Provide the [x, y] coordinate of the cell's center where the given text is located.  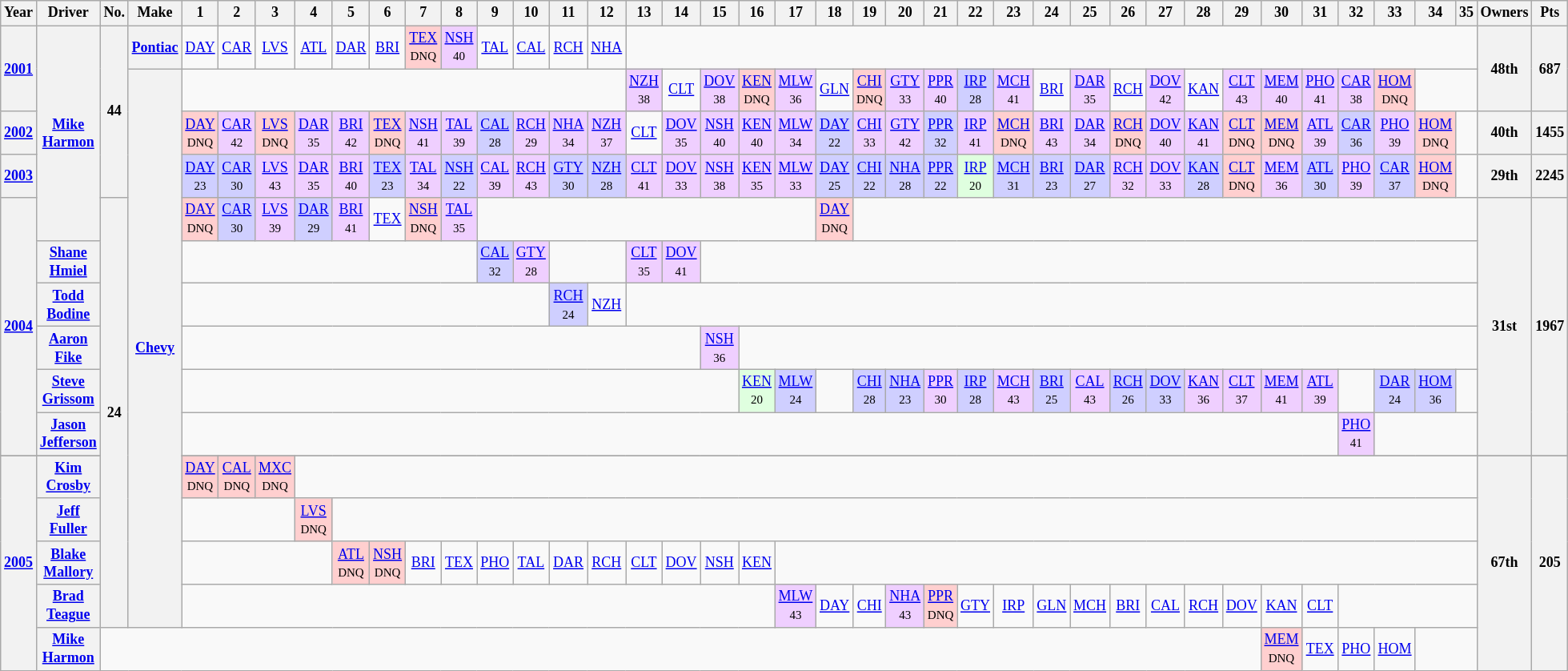
Shane Hmiel [68, 262]
DAR24 [1394, 391]
13 [644, 13]
IRP41 [976, 133]
RCH26 [1128, 391]
1 [200, 13]
RCHDNQ [1128, 133]
NSH41 [423, 133]
26 [1128, 13]
NHA28 [905, 176]
CAR37 [1394, 176]
29 [1241, 13]
9 [495, 13]
CAR36 [1356, 133]
GTY30 [568, 176]
687 [1550, 69]
40th [1505, 133]
29th [1505, 176]
DAY22 [835, 133]
CHI22 [869, 176]
MCHDNQ [1013, 133]
8 [459, 13]
TEX23 [387, 176]
CHI33 [869, 133]
44 [114, 112]
10 [531, 13]
MEM41 [1281, 391]
12 [607, 13]
DOV40 [1165, 133]
2004 [19, 327]
NHA43 [905, 606]
DAR27 [1090, 176]
5 [351, 13]
TAL35 [459, 219]
TAL39 [459, 133]
NZH37 [607, 133]
BRI41 [351, 219]
ATL [314, 47]
CAL43 [1090, 391]
MEM36 [1281, 176]
32 [1356, 13]
GTY33 [905, 90]
RCH43 [531, 176]
PPR40 [940, 90]
PPR22 [940, 176]
MCH [1090, 606]
MLW33 [796, 176]
GTY42 [905, 133]
CAL28 [495, 133]
DOV41 [681, 262]
23 [1013, 13]
Driver [68, 13]
KAN36 [1204, 391]
3 [275, 13]
MEM40 [1281, 90]
DOV35 [681, 133]
MXCDNQ [275, 477]
IRP20 [976, 176]
NZH38 [644, 90]
HOM36 [1436, 391]
TAL34 [423, 176]
CAR42 [237, 133]
MLW34 [796, 133]
NZH28 [607, 176]
BRI40 [351, 176]
MCH31 [1013, 176]
22 [976, 13]
ATL30 [1321, 176]
67th [1505, 563]
CALDNQ [237, 477]
25 [1090, 13]
CHIDNQ [869, 90]
KEN40 [757, 133]
KAN41 [1204, 133]
CLT35 [644, 262]
20 [905, 13]
Pts [1550, 13]
1967 [1550, 327]
MLW36 [796, 90]
PPR30 [940, 391]
NSH38 [720, 176]
31st [1505, 327]
Owners [1505, 13]
15 [720, 13]
No. [114, 13]
DAY23 [200, 176]
CLT37 [1241, 391]
BRI25 [1052, 391]
DOV42 [1165, 90]
KAN28 [1204, 176]
NSH36 [720, 348]
LVS [275, 47]
35 [1466, 13]
KEN35 [757, 176]
KEN [757, 563]
BRI23 [1052, 176]
2005 [19, 563]
DAR34 [1090, 133]
GTY [976, 606]
1455 [1550, 133]
CAL32 [495, 262]
6 [387, 13]
CLT43 [1241, 90]
CAR [237, 47]
CHI [869, 606]
34 [1436, 13]
14 [681, 13]
MCH41 [1013, 90]
Jeff Fuller [68, 520]
RCH32 [1128, 176]
Steve Grissom [68, 391]
Kim Crosby [68, 477]
Make [155, 13]
28 [1204, 13]
CAR38 [1356, 90]
DOV38 [720, 90]
19 [869, 13]
4 [314, 13]
Blake Mallory [68, 563]
DAR29 [314, 219]
NHA23 [905, 391]
2245 [1550, 176]
30 [1281, 13]
CHI28 [869, 391]
LVS43 [275, 176]
Chevy [155, 348]
MCH43 [1013, 391]
RCH29 [531, 133]
Jason Jefferson [68, 434]
RCH24 [568, 305]
BRI43 [1052, 133]
NSH [720, 563]
2003 [19, 176]
CLT41 [644, 176]
18 [835, 13]
NHA34 [568, 133]
PPR32 [940, 133]
HOM [1394, 649]
NHA [607, 47]
7 [423, 13]
LVS39 [275, 219]
2001 [19, 69]
Year [19, 13]
BRI42 [351, 133]
21 [940, 13]
CAL39 [495, 176]
2 [237, 13]
KENDNQ [757, 90]
MLW24 [796, 391]
Aaron Fike [68, 348]
16 [757, 13]
Pontiac [155, 47]
205 [1550, 563]
GTY28 [531, 262]
IRP [1013, 606]
17 [796, 13]
MLW43 [796, 606]
48th [1505, 69]
NZH [607, 305]
DAY25 [835, 176]
Brad Teague [68, 606]
2002 [19, 133]
ATLDNQ [351, 563]
Todd Bodine [68, 305]
27 [1165, 13]
33 [1394, 13]
31 [1321, 13]
NSH22 [459, 176]
PPRDNQ [940, 606]
KEN20 [757, 391]
11 [568, 13]
